For the text-containing cell, return its midpoint in (X, Y) coordinate format. 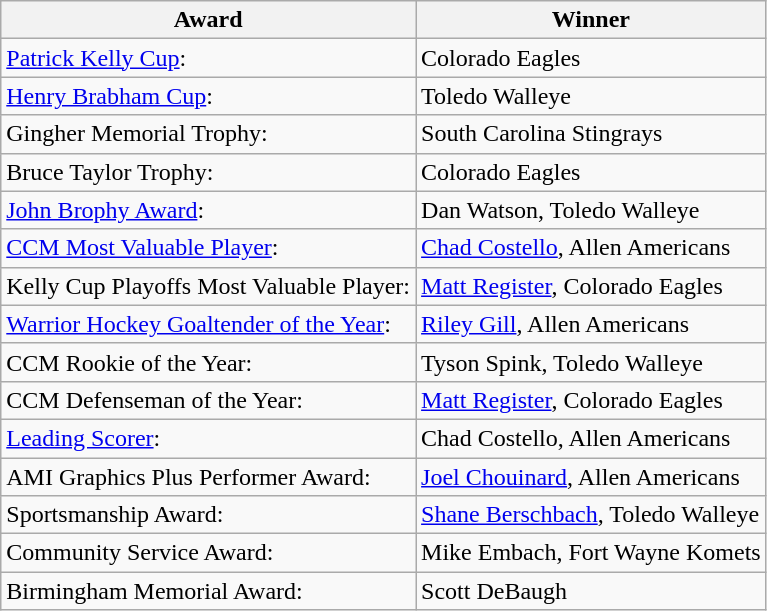
Warrior Hockey Goaltender of the Year: (208, 324)
Joel Chouinard, Allen Americans (592, 477)
AMI Graphics Plus Performer Award: (208, 477)
Community Service Award: (208, 553)
South Carolina Stingrays (592, 134)
Kelly Cup Playoffs Most Valuable Player: (208, 286)
Bruce Taylor Trophy: (208, 172)
CCM Defenseman of the Year: (208, 400)
Henry Brabham Cup: (208, 96)
Dan Watson, Toledo Walleye (592, 210)
Sportsmanship Award: (208, 515)
Toledo Walleye (592, 96)
John Brophy Award: (208, 210)
Award (208, 20)
Birmingham Memorial Award: (208, 591)
Tyson Spink, Toledo Walleye (592, 362)
Riley Gill, Allen Americans (592, 324)
CCM Most Valuable Player: (208, 248)
Scott DeBaugh (592, 591)
Patrick Kelly Cup: (208, 58)
Shane Berschbach, Toledo Walleye (592, 515)
CCM Rookie of the Year: (208, 362)
Leading Scorer: (208, 438)
Winner (592, 20)
Mike Embach, Fort Wayne Komets (592, 553)
Gingher Memorial Trophy: (208, 134)
